For the text-containing cell, return its midpoint in [x, y] coordinate format. 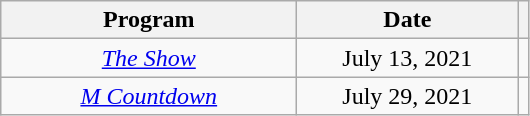
Program [149, 20]
July 29, 2021 [408, 96]
M Countdown [149, 96]
The Show [149, 58]
July 13, 2021 [408, 58]
Date [408, 20]
